Find where the given text appears and provide that cell's center as (X, Y) coordinate. 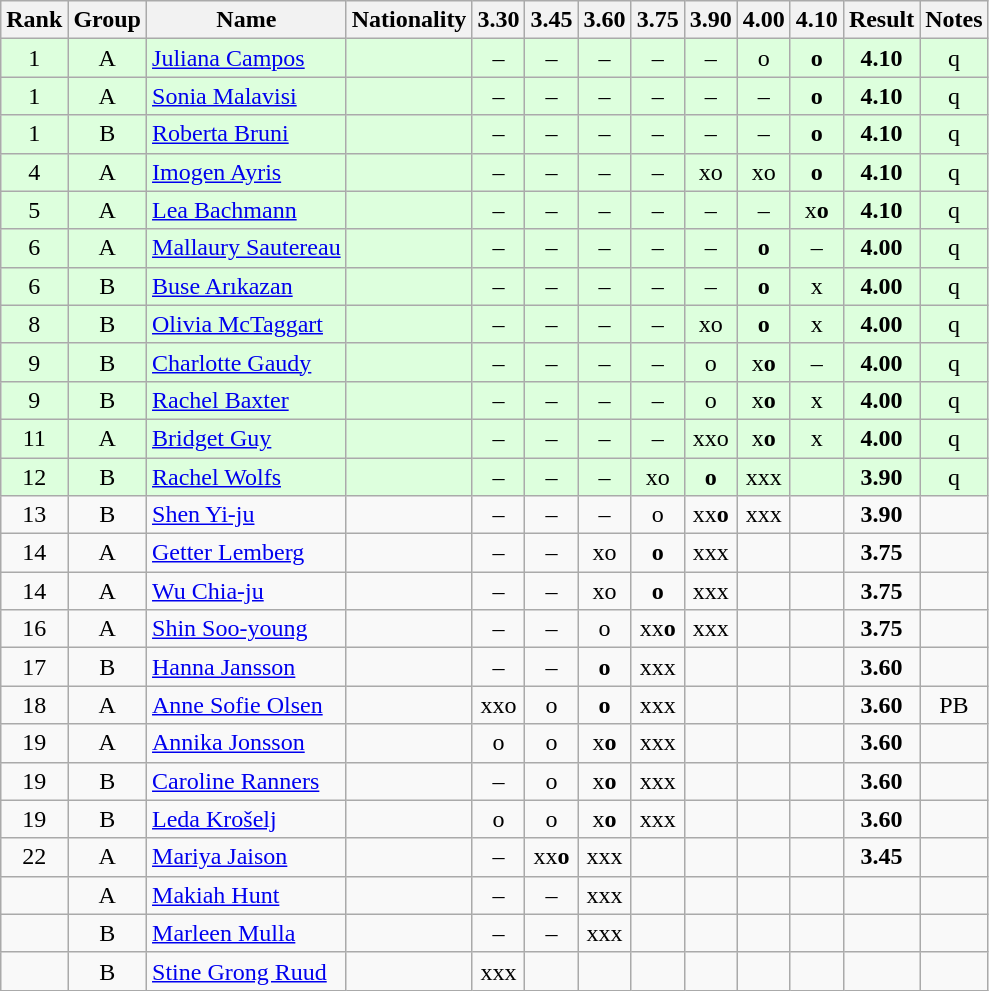
17 (34, 667)
11 (34, 438)
Shin Soo-young (247, 629)
8 (34, 324)
5 (34, 210)
Annika Jonsson (247, 743)
Leda Krošelj (247, 819)
Makiah Hunt (247, 895)
4 (34, 172)
22 (34, 857)
Rachel Baxter (247, 400)
PB (954, 705)
18 (34, 705)
Caroline Ranners (247, 781)
Sonia Malavisi (247, 96)
Rank (34, 20)
Rachel Wolfs (247, 477)
Getter Lemberg (247, 553)
13 (34, 515)
Buse Arıkazan (247, 286)
Roberta Bruni (247, 134)
Notes (954, 20)
Name (247, 20)
Bridget Guy (247, 438)
Imogen Ayris (247, 172)
Anne Sofie Olsen (247, 705)
Olivia McTaggart (247, 324)
Stine Grong Ruud (247, 971)
Mariya Jaison (247, 857)
3.30 (498, 20)
Marleen Mulla (247, 933)
Nationality (409, 20)
Hanna Jansson (247, 667)
Juliana Campos (247, 58)
Charlotte Gaudy (247, 362)
12 (34, 477)
Group (108, 20)
Result (881, 20)
Lea Bachmann (247, 210)
Shen Yi-ju (247, 515)
Wu Chia-ju (247, 591)
Mallaury Sautereau (247, 248)
16 (34, 629)
